Identify which cell holds the provided text, then report its (x, y) central coordinate. 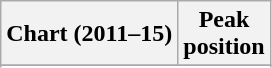
Chart (2011–15) (90, 34)
Peakposition (224, 34)
